Return the [X, Y] coordinate for the center point of the cell that contains the specified text.  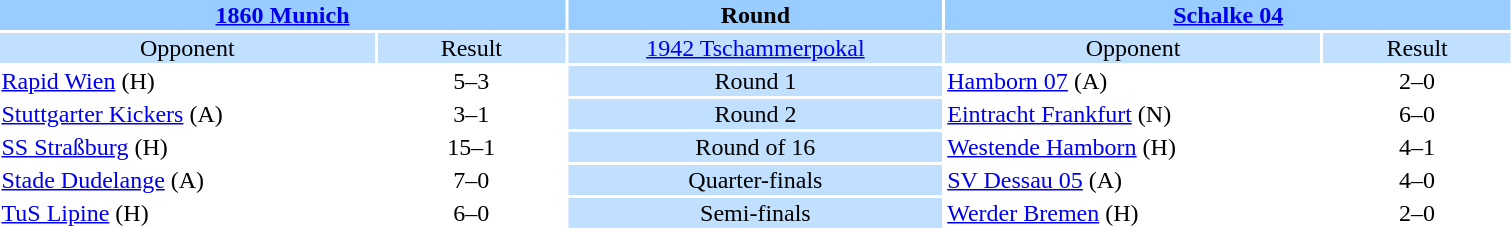
1860 Munich [282, 15]
Round 2 [756, 114]
TuS Lipine (H) [188, 213]
5–3 [472, 81]
Hamborn 07 (A) [1134, 81]
Round of 16 [756, 147]
1942 Tschammerpokal [756, 48]
Rapid Wien (H) [188, 81]
Westende Hamborn (H) [1134, 147]
Stade Dudelange (A) [188, 180]
Schalke 04 [1228, 15]
7–0 [472, 180]
Eintracht Frankfurt (N) [1134, 114]
SS Straßburg (H) [188, 147]
Quarter-finals [756, 180]
15–1 [472, 147]
Werder Bremen (H) [1134, 213]
4–1 [1416, 147]
SV Dessau 05 (A) [1134, 180]
Round 1 [756, 81]
Round [756, 15]
Stuttgarter Kickers (A) [188, 114]
3–1 [472, 114]
Semi-finals [756, 213]
4–0 [1416, 180]
